Pinpoint the cell where the given text exists, returning its (X, Y) midpoint coordinate. 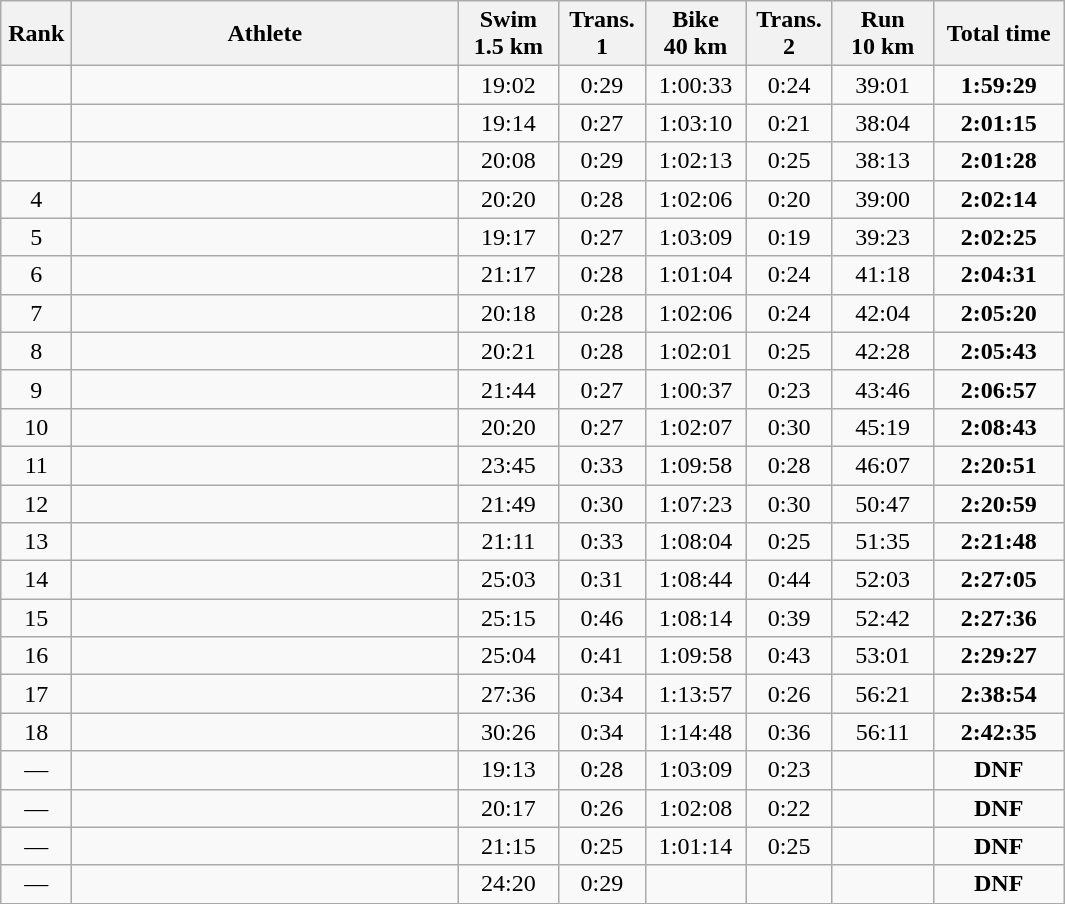
2:20:51 (998, 465)
6 (36, 275)
17 (36, 694)
2:02:25 (998, 237)
45:19 (882, 427)
2:27:05 (998, 580)
11 (36, 465)
0:20 (789, 199)
2:04:31 (998, 275)
24:20 (508, 884)
2:05:20 (998, 313)
21:15 (508, 846)
12 (36, 503)
1:14:48 (696, 732)
1:02:13 (696, 161)
46:07 (882, 465)
1:02:08 (696, 808)
2:06:57 (998, 389)
56:11 (882, 732)
2:08:43 (998, 427)
Run10 km (882, 34)
19:13 (508, 770)
19:02 (508, 85)
0:36 (789, 732)
1:02:07 (696, 427)
41:18 (882, 275)
0:44 (789, 580)
10 (36, 427)
2:29:27 (998, 656)
0:41 (602, 656)
1:59:29 (998, 85)
13 (36, 542)
Trans. 1 (602, 34)
2:01:28 (998, 161)
2:27:36 (998, 618)
0:21 (789, 123)
2:21:48 (998, 542)
18 (36, 732)
2:05:43 (998, 351)
0:19 (789, 237)
1:08:04 (696, 542)
20:17 (508, 808)
39:01 (882, 85)
2:42:35 (998, 732)
Trans. 2 (789, 34)
0:39 (789, 618)
1:01:14 (696, 846)
42:04 (882, 313)
Bike40 km (696, 34)
51:35 (882, 542)
19:14 (508, 123)
16 (36, 656)
2:20:59 (998, 503)
9 (36, 389)
1:00:37 (696, 389)
25:15 (508, 618)
0:46 (602, 618)
21:11 (508, 542)
52:42 (882, 618)
1:02:01 (696, 351)
15 (36, 618)
1:13:57 (696, 694)
56:21 (882, 694)
50:47 (882, 503)
53:01 (882, 656)
38:04 (882, 123)
8 (36, 351)
39:23 (882, 237)
39:00 (882, 199)
21:44 (508, 389)
14 (36, 580)
2:38:54 (998, 694)
Rank (36, 34)
7 (36, 313)
Athlete (265, 34)
25:04 (508, 656)
43:46 (882, 389)
20:18 (508, 313)
1:07:23 (696, 503)
2:02:14 (998, 199)
0:43 (789, 656)
21:49 (508, 503)
1:08:44 (696, 580)
1:01:04 (696, 275)
1:08:14 (696, 618)
52:03 (882, 580)
4 (36, 199)
1:03:10 (696, 123)
20:08 (508, 161)
2:01:15 (998, 123)
0:31 (602, 580)
25:03 (508, 580)
1:00:33 (696, 85)
38:13 (882, 161)
20:21 (508, 351)
Total time (998, 34)
19:17 (508, 237)
42:28 (882, 351)
27:36 (508, 694)
0:22 (789, 808)
21:17 (508, 275)
23:45 (508, 465)
5 (36, 237)
30:26 (508, 732)
Swim1.5 km (508, 34)
